Pinpoint the cell where the given text exists, returning its (X, Y) midpoint coordinate. 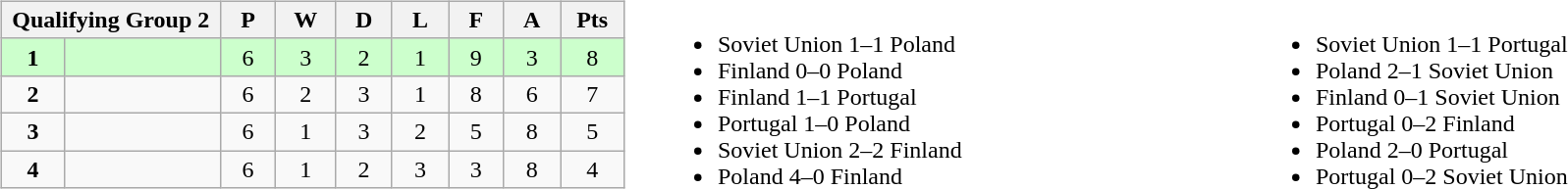
L (420, 20)
A (532, 20)
7 (593, 94)
Pts (593, 20)
9 (476, 57)
F (476, 20)
D (364, 20)
W (306, 20)
P (247, 20)
Qualifying Group 2 (110, 20)
